Extract the [X, Y] coordinate from the center of the cell holding the provided text.  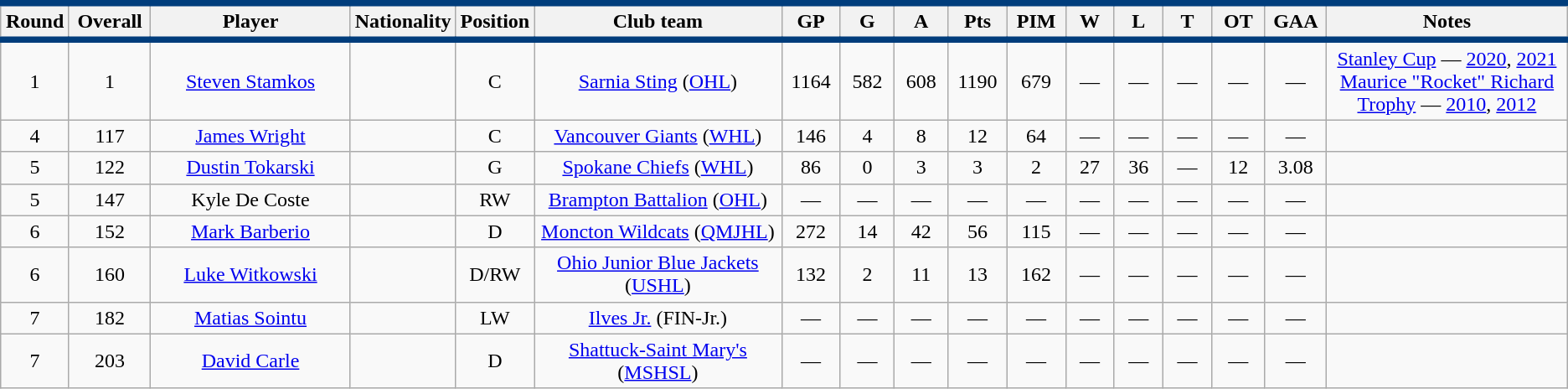
Player [250, 22]
122 [109, 168]
3.08 [1295, 168]
147 [109, 200]
T [1187, 22]
152 [109, 231]
162 [1036, 275]
PIM [1036, 22]
272 [811, 231]
Kyle De Coste [250, 200]
132 [811, 275]
Sarnia Sting (OHL) [658, 80]
Position [495, 22]
0 [867, 168]
D/RW [495, 275]
117 [109, 136]
Notes [1447, 22]
Pts [977, 22]
Brampton Battalion (OHL) [658, 200]
36 [1138, 168]
RW [495, 200]
Dustin Tokarski [250, 168]
GP [811, 22]
27 [1090, 168]
Steven Stamkos [250, 80]
Nationality [403, 22]
203 [109, 360]
146 [811, 136]
OT [1238, 22]
56 [977, 231]
Round [35, 22]
86 [811, 168]
David Carle [250, 360]
13 [977, 275]
Overall [109, 22]
W [1090, 22]
160 [109, 275]
679 [1036, 80]
LW [495, 318]
11 [921, 275]
L [1138, 22]
1190 [977, 80]
James Wright [250, 136]
Matias Sointu [250, 318]
582 [867, 80]
Vancouver Giants (WHL) [658, 136]
A [921, 22]
Stanley Cup — 2020, 2021Maurice "Rocket" Richard Trophy — 2010, 2012 [1447, 80]
Ohio Junior Blue Jackets (USHL) [658, 275]
14 [867, 231]
42 [921, 231]
115 [1036, 231]
Ilves Jr. (FIN-Jr.) [658, 318]
Mark Barberio [250, 231]
8 [921, 136]
Spokane Chiefs (WHL) [658, 168]
Luke Witkowski [250, 275]
GAA [1295, 22]
1164 [811, 80]
Moncton Wildcats (QMJHL) [658, 231]
182 [109, 318]
608 [921, 80]
64 [1036, 136]
Club team [658, 22]
Shattuck-Saint Mary's (MSHSL) [658, 360]
